Return the [X, Y] coordinate for the center point of the cell that contains the specified text.  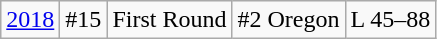
L 45–88 [390, 20]
First Round [170, 20]
#2 Oregon [288, 20]
#15 [84, 20]
2018 [30, 20]
